Output the [X, Y] coordinate of the center of the cell containing the given text.  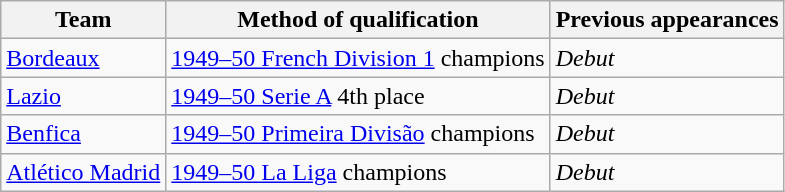
Atlético Madrid [84, 172]
1949–50 French Division 1 champions [358, 58]
Bordeaux [84, 58]
1949–50 Serie A 4th place [358, 96]
1949–50 Primeira Divisão champions [358, 134]
Benfica [84, 134]
Team [84, 20]
Previous appearances [667, 20]
1949–50 La Liga champions [358, 172]
Method of qualification [358, 20]
Lazio [84, 96]
